Determine the (X, Y) coordinate at the center of the cell enclosing the given text.  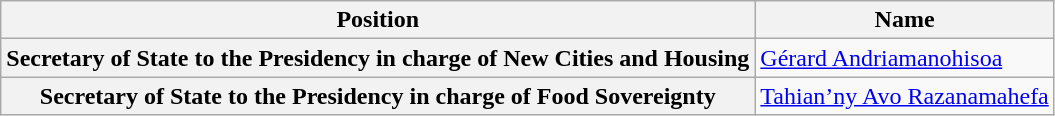
Position (378, 20)
Secretary of State to the Presidency in charge of Food Sovereignty (378, 96)
Secretary of State to the Presidency in charge of New Cities and Housing (378, 58)
Name (904, 20)
Gérard Andriamanohisoa (904, 58)
Tahian’ny Avo Razanamahefa (904, 96)
